From the cell containing the given text, extract its center point as (x, y) coordinate. 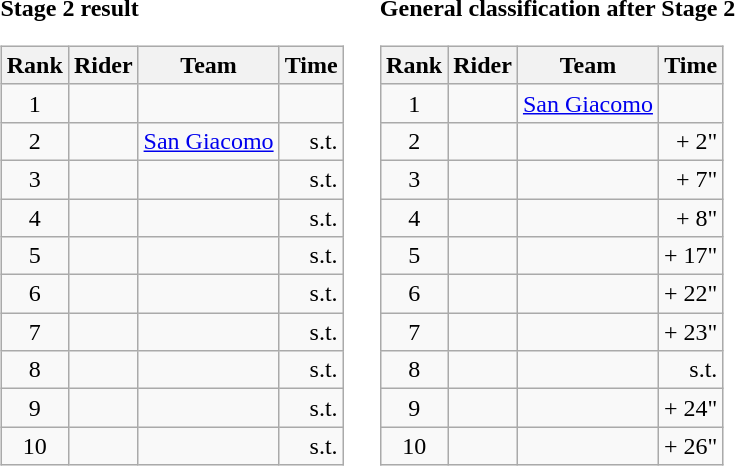
+ 22" (690, 294)
+ 7" (690, 179)
+ 8" (690, 217)
+ 17" (690, 256)
+ 24" (690, 408)
+ 26" (690, 446)
+ 23" (690, 332)
+ 2" (690, 141)
